Extract the (X, Y) coordinate from the center of the cell holding the provided text.  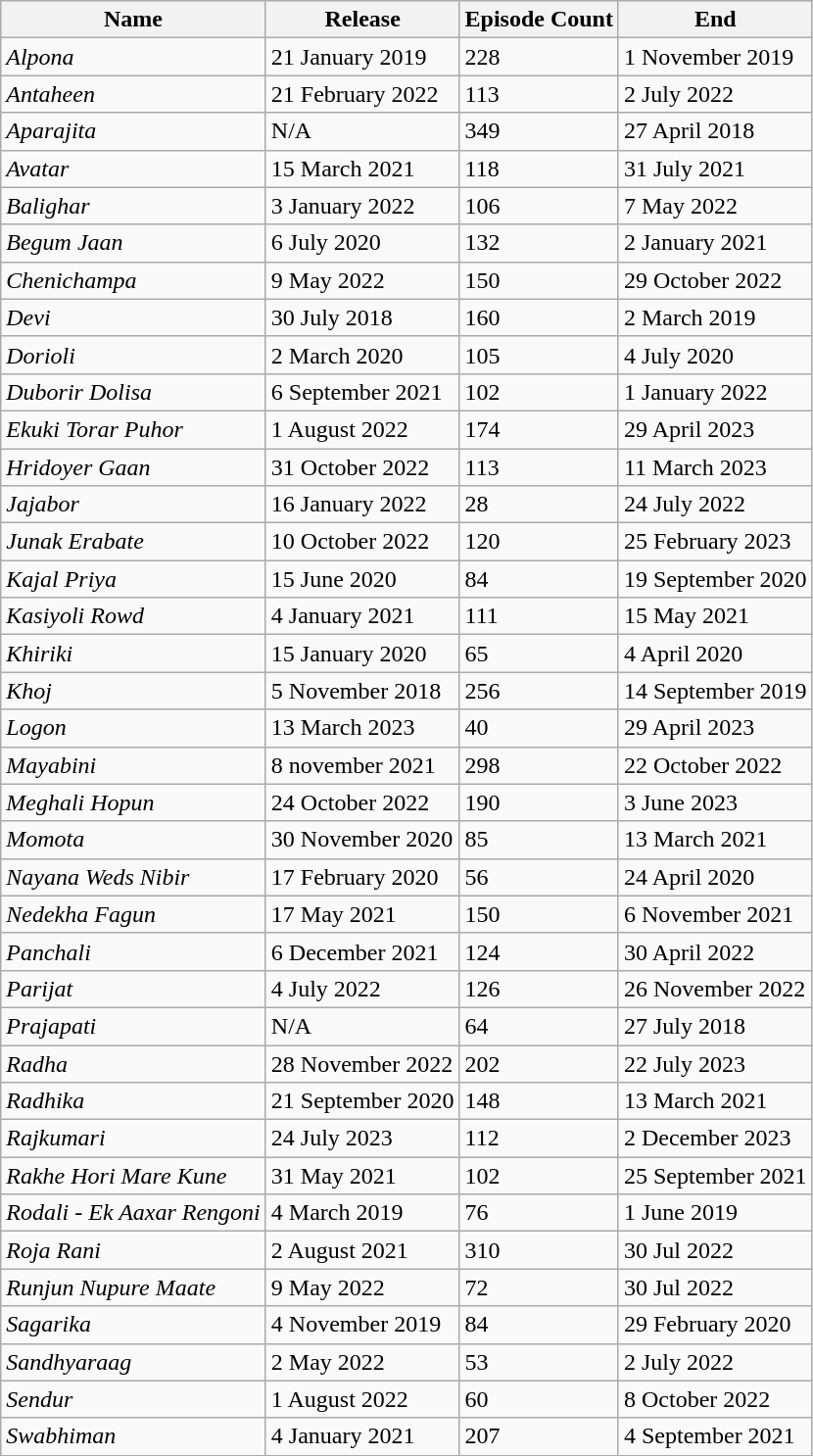
7 May 2022 (715, 206)
Hridoyer Gaan (133, 467)
2 May 2022 (362, 1362)
4 July 2022 (362, 989)
Khoj (133, 691)
13 March 2023 (362, 728)
85 (539, 840)
120 (539, 542)
Junak Erabate (133, 542)
5 November 2018 (362, 691)
Dorioli (133, 355)
298 (539, 765)
1 January 2022 (715, 392)
Sandhyaraag (133, 1362)
3 January 2022 (362, 206)
17 May 2021 (362, 914)
76 (539, 1213)
16 January 2022 (362, 505)
11 March 2023 (715, 467)
126 (539, 989)
Radhika (133, 1101)
24 October 2022 (362, 802)
4 November 2019 (362, 1325)
207 (539, 1436)
Swabhiman (133, 1436)
Runjun Nupure Maate (133, 1287)
End (715, 20)
228 (539, 57)
29 February 2020 (715, 1325)
1 November 2019 (715, 57)
Name (133, 20)
4 April 2020 (715, 654)
72 (539, 1287)
349 (539, 131)
Kasiyoli Rowd (133, 616)
160 (539, 317)
15 June 2020 (362, 579)
14 September 2019 (715, 691)
Momota (133, 840)
21 February 2022 (362, 94)
Duborir Dolisa (133, 392)
174 (539, 429)
Sagarika (133, 1325)
26 November 2022 (715, 989)
21 September 2020 (362, 1101)
Ekuki Torar Puhor (133, 429)
124 (539, 951)
1 June 2019 (715, 1213)
Rodali - Ek Aaxar Rengoni (133, 1213)
Roja Rani (133, 1250)
6 September 2021 (362, 392)
Release (362, 20)
29 October 2022 (715, 280)
3 June 2023 (715, 802)
24 July 2022 (715, 505)
24 July 2023 (362, 1139)
Kajal Priya (133, 579)
256 (539, 691)
27 April 2018 (715, 131)
10 October 2022 (362, 542)
Aparajita (133, 131)
Balighar (133, 206)
30 November 2020 (362, 840)
53 (539, 1362)
15 January 2020 (362, 654)
4 July 2020 (715, 355)
Radha (133, 1063)
27 July 2018 (715, 1026)
25 February 2023 (715, 542)
40 (539, 728)
31 July 2021 (715, 169)
15 March 2021 (362, 169)
28 November 2022 (362, 1063)
Nedekha Fagun (133, 914)
6 November 2021 (715, 914)
Avatar (133, 169)
310 (539, 1250)
30 April 2022 (715, 951)
19 September 2020 (715, 579)
Parijat (133, 989)
Panchali (133, 951)
64 (539, 1026)
Meghali Hopun (133, 802)
2 March 2020 (362, 355)
65 (539, 654)
22 July 2023 (715, 1063)
Prajapati (133, 1026)
118 (539, 169)
8 October 2022 (715, 1399)
30 July 2018 (362, 317)
6 December 2021 (362, 951)
Rajkumari (133, 1139)
4 March 2019 (362, 1213)
Devi (133, 317)
24 April 2020 (715, 877)
15 May 2021 (715, 616)
Alpona (133, 57)
22 October 2022 (715, 765)
106 (539, 206)
105 (539, 355)
2 August 2021 (362, 1250)
202 (539, 1063)
Antaheen (133, 94)
2 January 2021 (715, 243)
Logon (133, 728)
Rakhe Hori Mare Kune (133, 1176)
6 July 2020 (362, 243)
31 May 2021 (362, 1176)
Mayabini (133, 765)
Episode Count (539, 20)
2 December 2023 (715, 1139)
132 (539, 243)
190 (539, 802)
56 (539, 877)
2 March 2019 (715, 317)
148 (539, 1101)
111 (539, 616)
17 February 2020 (362, 877)
Khiriki (133, 654)
Jajabor (133, 505)
4 September 2021 (715, 1436)
Chenichampa (133, 280)
60 (539, 1399)
21 January 2019 (362, 57)
Nayana Weds Nibir (133, 877)
Begum Jaan (133, 243)
Sendur (133, 1399)
31 October 2022 (362, 467)
28 (539, 505)
25 September 2021 (715, 1176)
8 november 2021 (362, 765)
112 (539, 1139)
